Provide the (x, y) coordinate of the cell's center where the given text is located.  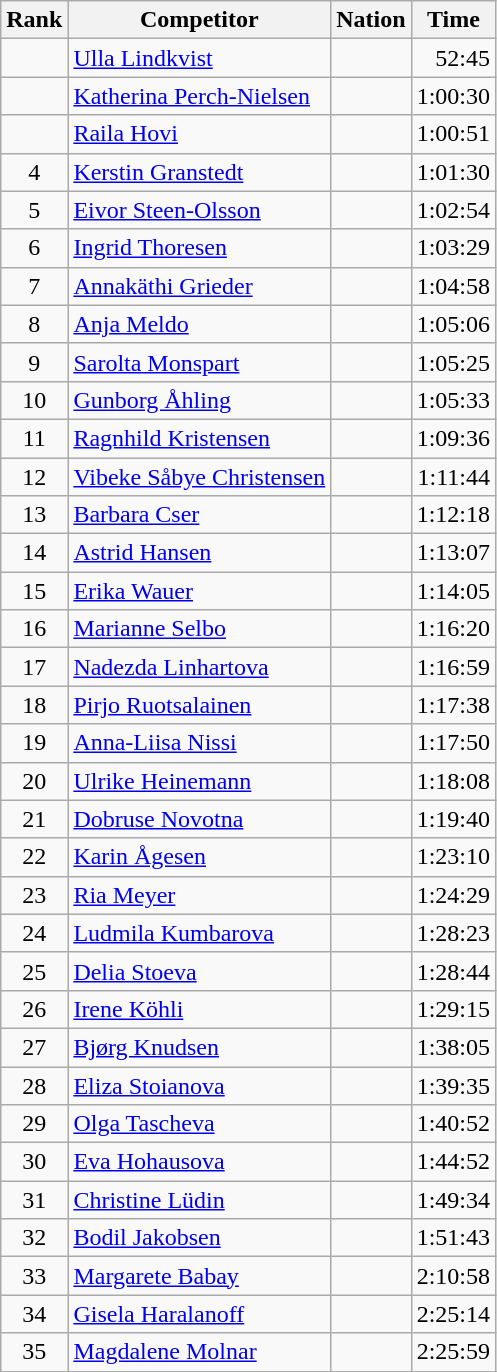
35 (34, 1352)
Ragnhild Kristensen (200, 438)
Christine Lüdin (200, 1200)
1:00:30 (453, 96)
52:45 (453, 58)
13 (34, 515)
1:28:44 (453, 971)
Ulrike Heinemann (200, 781)
16 (34, 629)
Dobruse Novotna (200, 819)
7 (34, 286)
34 (34, 1314)
Astrid Hansen (200, 553)
Ludmila Kumbarova (200, 933)
Nation (371, 20)
10 (34, 400)
1:04:58 (453, 286)
27 (34, 1047)
Gisela Haralanoff (200, 1314)
1:19:40 (453, 819)
Anja Meldo (200, 324)
Bodil Jakobsen (200, 1238)
Time (453, 20)
1:24:29 (453, 895)
Competitor (200, 20)
Eliza Stoianova (200, 1085)
1:17:38 (453, 705)
Annakäthi Grieder (200, 286)
Margarete Babay (200, 1276)
33 (34, 1276)
Gunborg Åhling (200, 400)
18 (34, 705)
Kerstin Granstedt (200, 172)
1:05:25 (453, 362)
Eivor Steen-Olsson (200, 210)
Ulla Lindkvist (200, 58)
Vibeke Såbye Christensen (200, 477)
1:01:30 (453, 172)
8 (34, 324)
1:14:05 (453, 591)
1:02:54 (453, 210)
Bjørg Knudsen (200, 1047)
Magdalene Molnar (200, 1352)
1:17:50 (453, 743)
1:38:05 (453, 1047)
23 (34, 895)
Erika Wauer (200, 591)
26 (34, 1009)
1:05:33 (453, 400)
2:25:59 (453, 1352)
Marianne Selbo (200, 629)
9 (34, 362)
28 (34, 1085)
1:03:29 (453, 248)
2:10:58 (453, 1276)
Irene Köhli (200, 1009)
Anna-Liisa Nissi (200, 743)
19 (34, 743)
1:40:52 (453, 1124)
1:00:51 (453, 134)
1:44:52 (453, 1162)
Barbara Cser (200, 515)
1:11:44 (453, 477)
15 (34, 591)
25 (34, 971)
Sarolta Monspart (200, 362)
20 (34, 781)
1:51:43 (453, 1238)
Ria Meyer (200, 895)
Katherina Perch-Nielsen (200, 96)
Ingrid Thoresen (200, 248)
22 (34, 857)
1:16:20 (453, 629)
Karin Ågesen (200, 857)
1:49:34 (453, 1200)
5 (34, 210)
12 (34, 477)
Olga Tascheva (200, 1124)
1:28:23 (453, 933)
4 (34, 172)
6 (34, 248)
11 (34, 438)
32 (34, 1238)
24 (34, 933)
1:29:15 (453, 1009)
1:18:08 (453, 781)
Pirjo Ruotsalainen (200, 705)
1:13:07 (453, 553)
1:12:18 (453, 515)
Delia Stoeva (200, 971)
1:39:35 (453, 1085)
1:23:10 (453, 857)
1:16:59 (453, 667)
17 (34, 667)
1:05:06 (453, 324)
2:25:14 (453, 1314)
29 (34, 1124)
Eva Hohausova (200, 1162)
Nadezda Linhartova (200, 667)
30 (34, 1162)
21 (34, 819)
14 (34, 553)
31 (34, 1200)
Rank (34, 20)
Raila Hovi (200, 134)
1:09:36 (453, 438)
